Return [X, Y] of the center of cell containing provided text 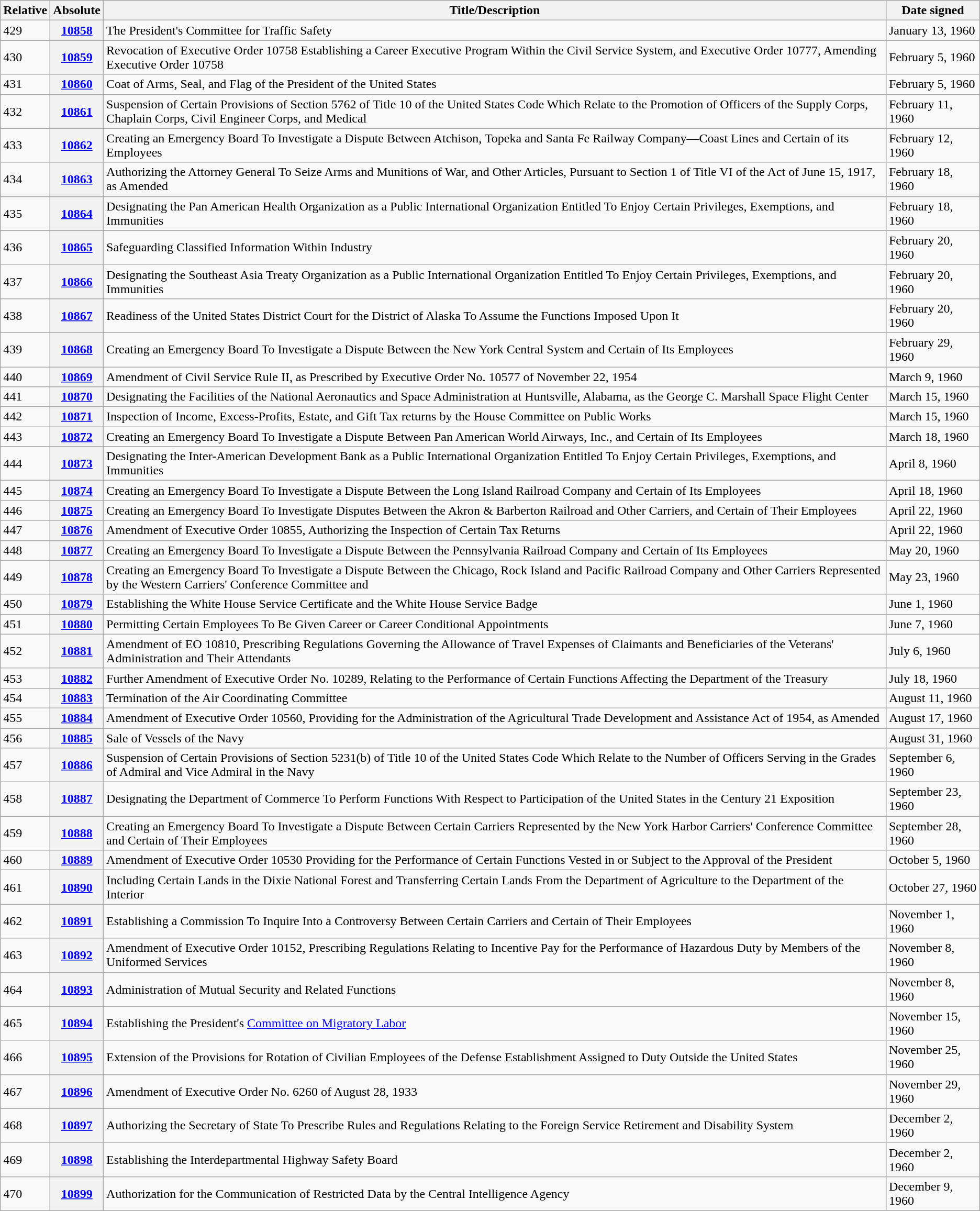
10870 [77, 397]
430 [25, 58]
10890 [77, 887]
429 [25, 30]
February 11, 1960 [933, 111]
Further Amendment of Executive Order No. 10289, Relating to the Performance of Certain Functions Affecting the Department of the Treasury [495, 678]
433 [25, 146]
10889 [77, 860]
Creating an Emergency Board To Investigate a Dispute Between Atchison, Topeka and Santa Fe Railway Company—Coast Lines and Certain of its Employees [495, 146]
November 1, 1960 [933, 921]
Authorization for the Communication of Restricted Data by the Central Intelligence Agency [495, 1194]
January 13, 1960 [933, 30]
435 [25, 214]
464 [25, 990]
May 23, 1960 [933, 577]
434 [25, 179]
August 11, 1960 [933, 698]
November 15, 1960 [933, 1023]
10886 [77, 765]
April 8, 1960 [933, 464]
438 [25, 315]
October 27, 1960 [933, 887]
Relative [25, 10]
Administration of Mutual Security and Related Functions [495, 990]
October 5, 1960 [933, 860]
Designating the Facilities of the National Aeronautics and Space Administration at Huntsville, Alabama, as the George C. Marshall Space Flight Center [495, 397]
444 [25, 464]
449 [25, 577]
Amendment of Executive Order 10530 Providing for the Performance of Certain Functions Vested in or Subject to the Approval of the President [495, 860]
Authorizing the Secretary of State To Prescribe Rules and Regulations Relating to the Foreign Service Retirement and Disability System [495, 1126]
10897 [77, 1126]
458 [25, 799]
10873 [77, 464]
March 18, 1960 [933, 437]
450 [25, 604]
Creating an Emergency Board To Investigate a Dispute Between the New York Central System and Certain of Its Employees [495, 350]
469 [25, 1159]
10874 [77, 491]
460 [25, 860]
448 [25, 550]
10867 [77, 315]
10869 [77, 376]
10899 [77, 1194]
June 1, 1960 [933, 604]
10877 [77, 550]
Creating an Emergency Board To Investigate a Dispute Between the Long Island Railroad Company and Certain of Its Employees [495, 491]
463 [25, 955]
457 [25, 765]
April 18, 1960 [933, 491]
July 6, 1960 [933, 651]
10878 [77, 577]
452 [25, 651]
437 [25, 282]
August 17, 1960 [933, 718]
Creating an Emergency Board To Investigate a Dispute Between the Pennsylvania Railroad Company and Certain of Its Employees [495, 550]
10881 [77, 651]
10879 [77, 604]
456 [25, 738]
454 [25, 698]
468 [25, 1126]
442 [25, 417]
439 [25, 350]
10865 [77, 247]
Amendment of Executive Order No. 6260 of August 28, 1933 [495, 1091]
443 [25, 437]
August 31, 1960 [933, 738]
10875 [77, 510]
The President's Committee for Traffic Safety [495, 30]
466 [25, 1058]
Safeguarding Classified Information Within Industry [495, 247]
10896 [77, 1091]
Amendment of Executive Order 10560, Providing for the Administration of the Agricultural Trade Development and Assistance Act of 1954, as Amended [495, 718]
10861 [77, 111]
July 18, 1960 [933, 678]
June 7, 1960 [933, 624]
467 [25, 1091]
451 [25, 624]
10859 [77, 58]
Establishing the President's Committee on Migratory Labor [495, 1023]
February 29, 1960 [933, 350]
10876 [77, 530]
10888 [77, 834]
10898 [77, 1159]
Absolute [77, 10]
455 [25, 718]
Amendment of Civil Service Rule II, as Prescribed by Executive Order No. 10577 of November 22, 1954 [495, 376]
Title/Description [495, 10]
10895 [77, 1058]
10866 [77, 282]
10892 [77, 955]
Establishing the White House Service Certificate and the White House Service Badge [495, 604]
Coat of Arms, Seal, and Flag of the President of the United States [495, 84]
10864 [77, 214]
447 [25, 530]
March 9, 1960 [933, 376]
Date signed [933, 10]
10883 [77, 698]
November 29, 1960 [933, 1091]
September 28, 1960 [933, 834]
10882 [77, 678]
February 12, 1960 [933, 146]
Designating the Department of Commerce To Perform Functions With Respect to Participation of the United States in the Century 21 Exposition [495, 799]
Permitting Certain Employees To Be Given Career or Career Conditional Appointments [495, 624]
10862 [77, 146]
10894 [77, 1023]
10863 [77, 179]
Inspection of Income, Excess-Profits, Estate, and Gift Tax returns by the House Committee on Public Works [495, 417]
Establishing a Commission To Inquire Into a Controversy Between Certain Carriers and Certain of Their Employees [495, 921]
436 [25, 247]
November 25, 1960 [933, 1058]
Readiness of the United States District Court for the District of Alaska To Assume the Functions Imposed Upon It [495, 315]
445 [25, 491]
Sale of Vessels of the Navy [495, 738]
September 23, 1960 [933, 799]
Extension of the Provisions for Rotation of Civilian Employees of the Defense Establishment Assigned to Duty Outside the United States [495, 1058]
432 [25, 111]
Creating an Emergency Board To Investigate Disputes Between the Akron & Barberton Railroad and Other Carriers, and Certain of Their Employees [495, 510]
Creating an Emergency Board To Investigate a Dispute Between Pan American World Airways, Inc., and Certain of Its Employees [495, 437]
10887 [77, 799]
465 [25, 1023]
10868 [77, 350]
10858 [77, 30]
10860 [77, 84]
10872 [77, 437]
453 [25, 678]
Establishing the Interdepartmental Highway Safety Board [495, 1159]
470 [25, 1194]
10891 [77, 921]
Amendment of Executive Order 10855, Authorizing the Inspection of Certain Tax Returns [495, 530]
September 6, 1960 [933, 765]
441 [25, 397]
440 [25, 376]
May 20, 1960 [933, 550]
10885 [77, 738]
10871 [77, 417]
December 9, 1960 [933, 1194]
461 [25, 887]
10893 [77, 990]
Termination of the Air Coordinating Committee [495, 698]
10880 [77, 624]
10884 [77, 718]
462 [25, 921]
446 [25, 510]
459 [25, 834]
431 [25, 84]
